Search for the cell housing the specified text and yield its [X, Y] center coordinate. 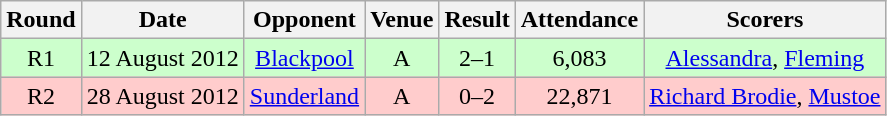
Alessandra, Fleming [765, 58]
Opponent [304, 20]
Scorers [765, 20]
0–2 [477, 96]
Result [477, 20]
28 August 2012 [162, 96]
Round [41, 20]
22,871 [579, 96]
Attendance [579, 20]
12 August 2012 [162, 58]
Blackpool [304, 58]
Venue [402, 20]
6,083 [579, 58]
R2 [41, 96]
Sunderland [304, 96]
2–1 [477, 58]
Richard Brodie, Mustoe [765, 96]
Date [162, 20]
R1 [41, 58]
